Capture the cell that displays the provided text and extract its (x, y) central coordinate. 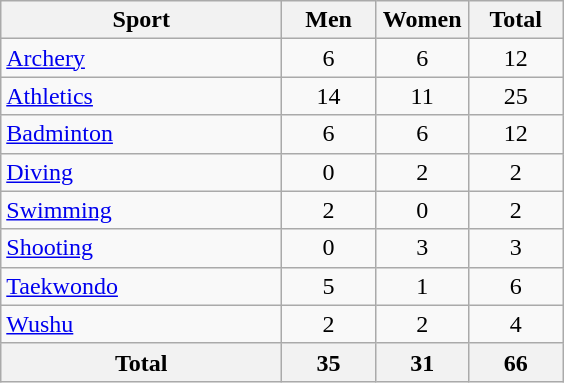
Swimming (142, 210)
Archery (142, 58)
25 (516, 96)
Badminton (142, 134)
66 (516, 362)
Taekwondo (142, 286)
Men (329, 20)
Athletics (142, 96)
14 (329, 96)
Women (422, 20)
Diving (142, 172)
35 (329, 362)
4 (516, 324)
Wushu (142, 324)
Shooting (142, 248)
5 (329, 286)
1 (422, 286)
11 (422, 96)
Sport (142, 20)
31 (422, 362)
